Scan for the cell matching the given text and deliver its [x, y] coordinate at center. 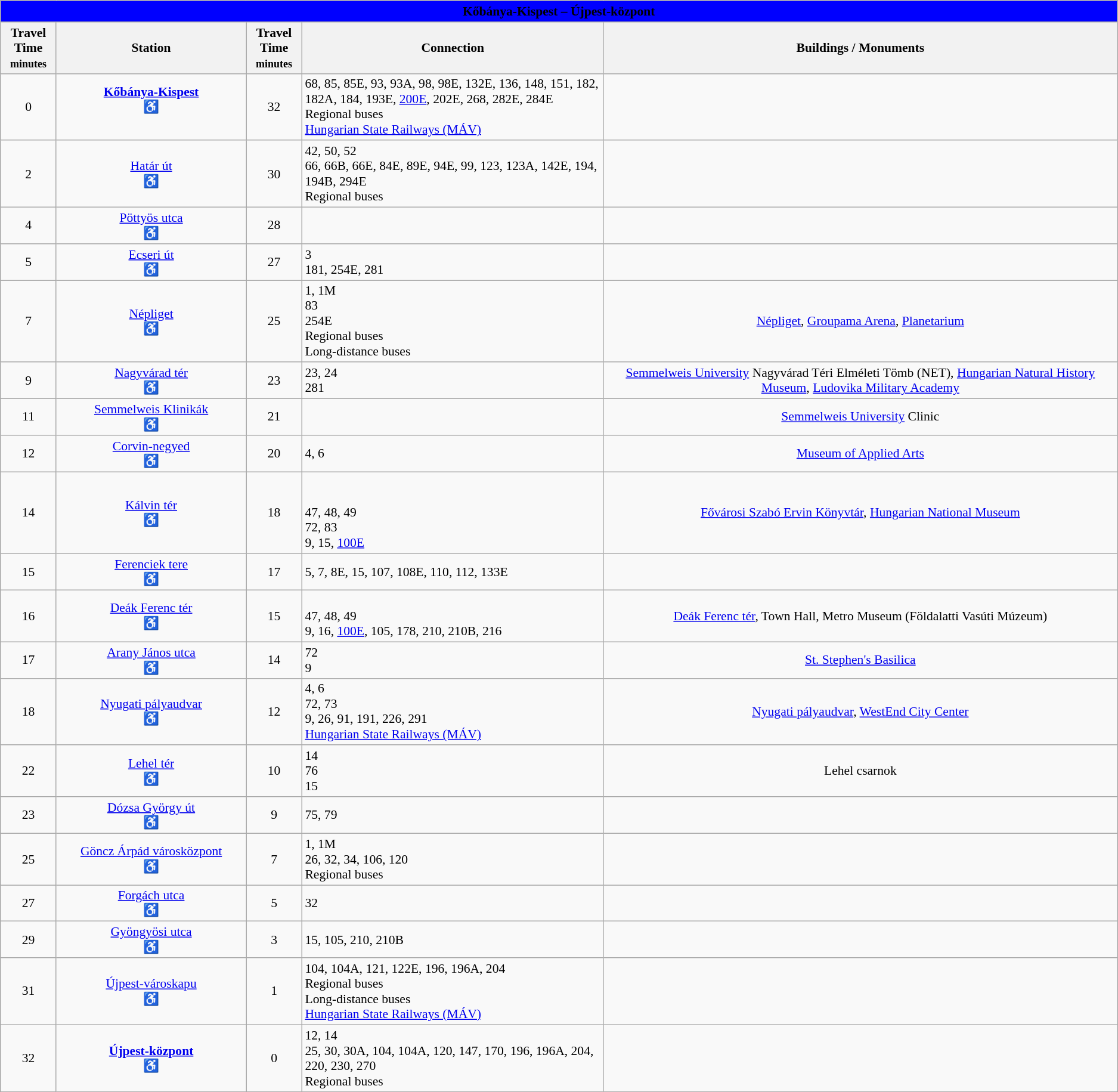
29 [29, 940]
Semmelweis Klinikák ♿ [151, 417]
4, 6 72, 73 9, 26, 91, 191, 226, 291 Hungarian State Railways (MÁV) [453, 711]
Corvin-negyed ♿ [151, 453]
Újpest-központ ♿ [151, 1058]
Nagyvárad tér♿ [151, 381]
68, 85, 85E, 93, 93A, 98, 98E, 132E, 136, 148, 151, 182, 182A, 184, 193E, 200E, 202E, 268, 282E, 284E Regional buses Hungarian State Railways (MÁV) [453, 107]
St. Stephen's Basilica [860, 660]
31 [29, 991]
Buildings / Monuments [860, 48]
Fővárosi Szabó Ervin Könyvtár, Hungarian National Museum [860, 513]
28 [274, 225]
10 [274, 772]
Határ út ♿ [151, 174]
Kőbánya-Kispest ♿ [151, 107]
Kőbánya-Kispest – Újpest-központ [559, 11]
4, 6 [453, 453]
Ecseri út ♿ [151, 262]
1, 1M 26, 32, 34, 106, 120 Regional buses [453, 859]
Deák Ferenc tér ♿ [151, 617]
42, 50, 52 66, 66B, 66E, 84E, 89E, 94E, 99, 123, 123A, 142E, 194, 194B, 294E Regional buses [453, 174]
Connection [453, 48]
75, 79 [453, 815]
Forgách utca ♿ [151, 903]
2 [29, 174]
47, 48, 49 9, 16, 100E, 105, 178, 210, 210B, 216 [453, 617]
16 [29, 617]
14 76 15 [453, 772]
21 [274, 417]
Station [151, 48]
47, 48, 49 72, 83 9, 15, 100E [453, 513]
Semmelweis University Nagyvárad Téri Elméleti Tömb (NET), Hungarian Natural History Museum, Ludovika Military Academy [860, 381]
Museum of Applied Arts [860, 453]
1 [274, 991]
11 [29, 417]
Göncz Árpád városközpont ♿ [151, 859]
Ferenciek tere♿ [151, 573]
Deák Ferenc tér, Town Hall, Metro Museum (Földalatti Vasúti Múzeum) [860, 617]
22 [29, 772]
Népliget, Groupama Arena, Planetarium [860, 321]
5, 7, 8E, 15, 107, 108E, 110, 112, 133E [453, 573]
Gyöngyösi utca ♿ [151, 940]
72 9 [453, 660]
1, 1M 83 254E Regional buses Long-distance buses [453, 321]
30 [274, 174]
Semmelweis University Clinic [860, 417]
Újpest-városkapu ♿ [151, 991]
12, 14 25, 30, 30A, 104, 104A, 120, 147, 170, 196, 196A, 204, 220, 230, 270 Regional buses [453, 1058]
15, 105, 210, 210B [453, 940]
Pöttyös utca ♿ [151, 225]
Kálvin tér ♿ [151, 513]
3 [274, 940]
104, 104A, 121, 122E, 196, 196A, 204 Regional buses Long-distance buses Hungarian State Railways (MÁV) [453, 991]
Lehel csarnok [860, 772]
Népliget ♿ [151, 321]
3 181, 254E, 281 [453, 262]
Lehel tér ♿ [151, 772]
20 [274, 453]
Arany János utca ♿ [151, 660]
Nyugati pályaudvar ♿ [151, 711]
4 [29, 225]
23, 24 281 [453, 381]
Nyugati pályaudvar, WestEnd City Center [860, 711]
Dózsa György út ♿ [151, 815]
